Capture the cell that displays the provided text and extract its [X, Y] central coordinate. 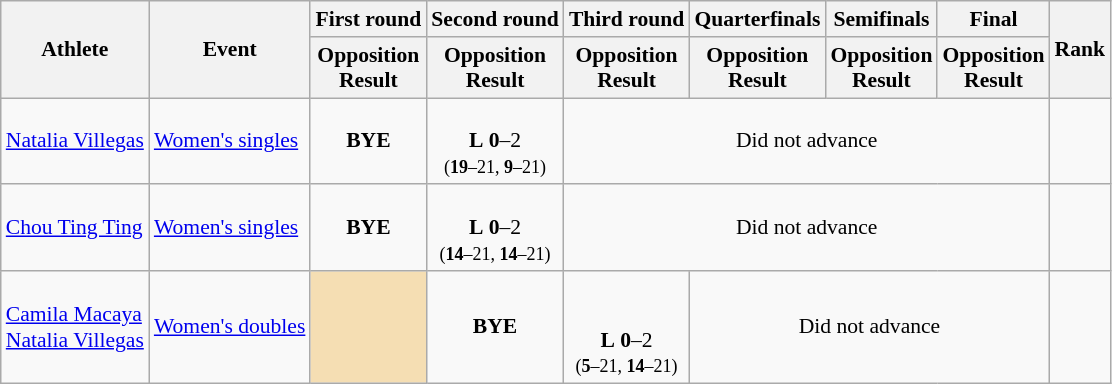
Event [230, 50]
Camila MacayaNatalia Villegas [75, 327]
L 0–2(14–21, 14–21) [495, 228]
Semifinals [881, 19]
Second round [495, 19]
Women's doubles [230, 327]
L 0–2(19–21, 9–21) [495, 142]
Natalia Villegas [75, 142]
First round [368, 19]
L 0–2(5–21, 14–21) [627, 327]
Rank [1080, 50]
Chou Ting Ting [75, 228]
Third round [627, 19]
Quarterfinals [757, 19]
Athlete [75, 50]
Final [993, 19]
